Locate the cell with the specified text and output its [x, y] center coordinate. 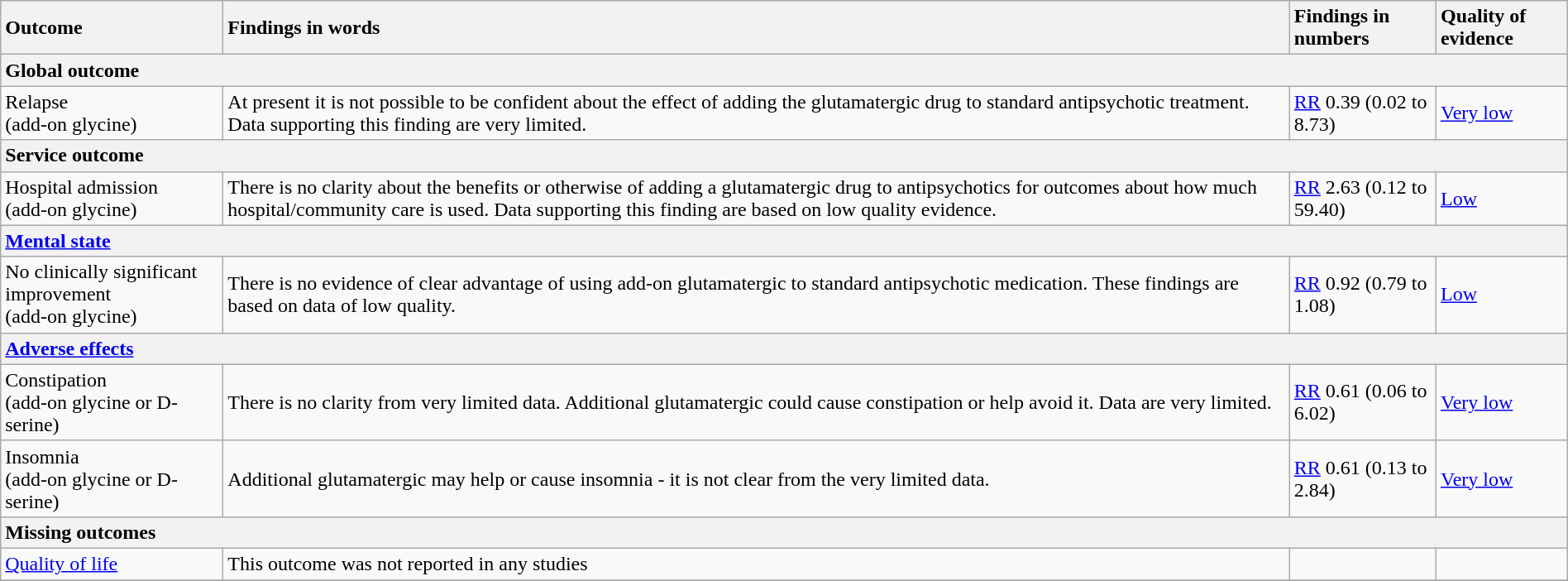
Outcome [112, 28]
Relapse(add-on glycine) [112, 113]
No clinically significant improvement(add-on glycine) [112, 295]
Constipation(add-on glycine or D-serine) [112, 402]
There is no clarity from very limited data. Additional glutamatergic could cause constipation or help avoid it. Data are very limited. [757, 402]
Mental state [784, 241]
Quality of life [112, 564]
Insomnia(add-on glycine or D-serine) [112, 478]
This outcome was not reported in any studies [757, 564]
Additional glutamatergic may help or cause insomnia - it is not clear from the very limited data. [757, 478]
Global outcome [784, 70]
Service outcome [784, 156]
Missing outcomes [784, 532]
RR 0.92 (0.79 to 1.08) [1363, 295]
RR 0.61 (0.13 to 2.84) [1363, 478]
Adverse effects [784, 348]
Hospital admission(add-on glycine) [112, 199]
RR 0.61 (0.06 to 6.02) [1363, 402]
RR 0.39 (0.02 to 8.73) [1363, 113]
Quality of evidence [1502, 28]
Findings in numbers [1363, 28]
RR 2.63 (0.12 to 59.40) [1363, 199]
Findings in words [757, 28]
